For the text-containing cell, return its midpoint in [X, Y] coordinate format. 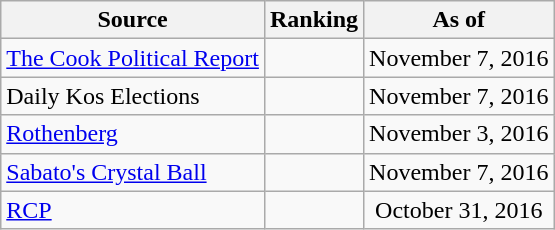
As of [459, 20]
Rothenberg [133, 134]
Source [133, 20]
Sabato's Crystal Ball [133, 172]
The Cook Political Report [133, 58]
RCP [133, 210]
October 31, 2016 [459, 210]
Daily Kos Elections [133, 96]
Ranking [314, 20]
November 3, 2016 [459, 134]
